Capture the cell that displays the provided text and extract its (x, y) central coordinate. 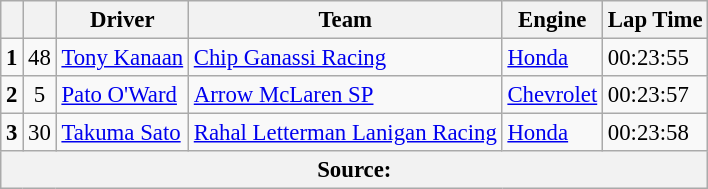
Pato O'Ward (122, 95)
1 (12, 58)
Takuma Sato (122, 133)
Engine (552, 20)
Chevrolet (552, 95)
3 (12, 133)
Arrow McLaren SP (345, 95)
Team (345, 20)
Lap Time (656, 20)
Chip Ganassi Racing (345, 58)
00:23:55 (656, 58)
Rahal Letterman Lanigan Racing (345, 133)
Tony Kanaan (122, 58)
30 (40, 133)
2 (12, 95)
Source: (354, 170)
00:23:58 (656, 133)
5 (40, 95)
Driver (122, 20)
00:23:57 (656, 95)
48 (40, 58)
